Return the (X, Y) coordinate for the center point of the cell that contains the specified text.  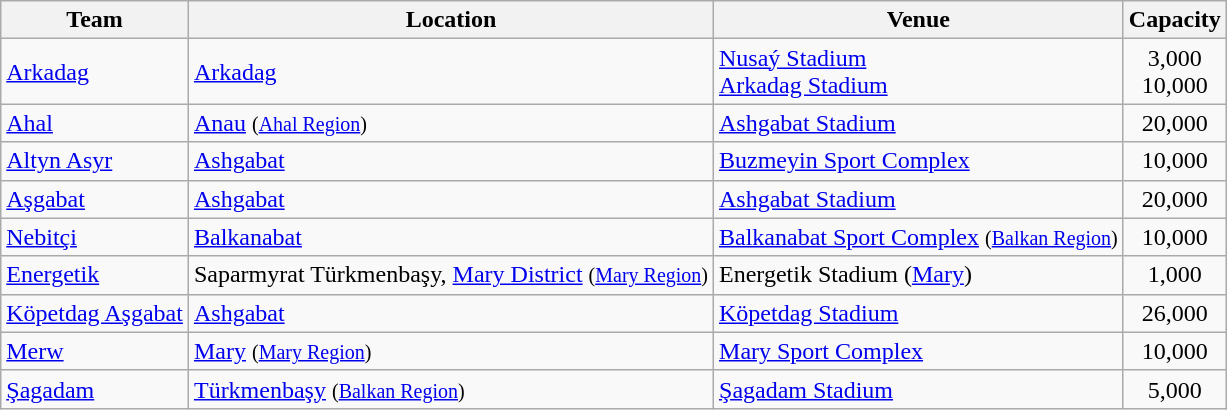
Türkmenbaşy (Balkan Region) (450, 389)
Mary Sport Complex (919, 351)
26,000 (1174, 313)
1,000 (1174, 275)
Capacity (1174, 20)
Mary (Mary Region) (450, 351)
Aşgabat (95, 199)
Köpetdag Aşgabat (95, 313)
Energetik Stadium (Mary) (919, 275)
Nebitçi (95, 237)
Şagadam Stadium (919, 389)
Energetik (95, 275)
Venue (919, 20)
Merw (95, 351)
Location (450, 20)
3,000 10,000 (1174, 72)
Altyn Asyr (95, 161)
Ahal (95, 123)
Saparmyrat Türkmenbaşy, Mary District (Mary Region) (450, 275)
Buzmeyin Sport Complex (919, 161)
5,000 (1174, 389)
Köpetdag Stadium (919, 313)
Balkanabat Sport Complex (Balkan Region) (919, 237)
Nusaý Stadium Arkadag Stadium (919, 72)
Anau (Ahal Region) (450, 123)
Balkanabat (450, 237)
Şagadam (95, 389)
Team (95, 20)
